For the text-containing cell, return its midpoint in [x, y] coordinate format. 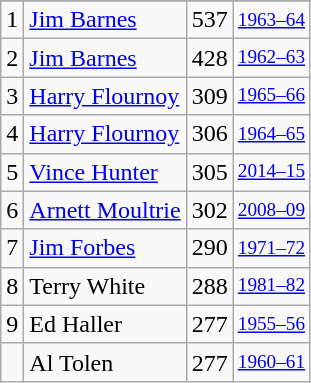
1964–65 [271, 134]
Jim Forbes [105, 248]
302 [210, 210]
5 [12, 172]
290 [210, 248]
7 [12, 248]
2 [12, 58]
1981–82 [271, 286]
428 [210, 58]
1 [12, 20]
1960–61 [271, 362]
2008–09 [271, 210]
9 [12, 324]
Arnett Moultrie [105, 210]
537 [210, 20]
1962–63 [271, 58]
1965–66 [271, 96]
4 [12, 134]
2014–15 [271, 172]
309 [210, 96]
Al Tolen [105, 362]
1955–56 [271, 324]
Terry White [105, 286]
6 [12, 210]
8 [12, 286]
1963–64 [271, 20]
Ed Haller [105, 324]
1971–72 [271, 248]
288 [210, 286]
306 [210, 134]
305 [210, 172]
3 [12, 96]
Vince Hunter [105, 172]
